Locate the cell with the specified text and output its (X, Y) center coordinate. 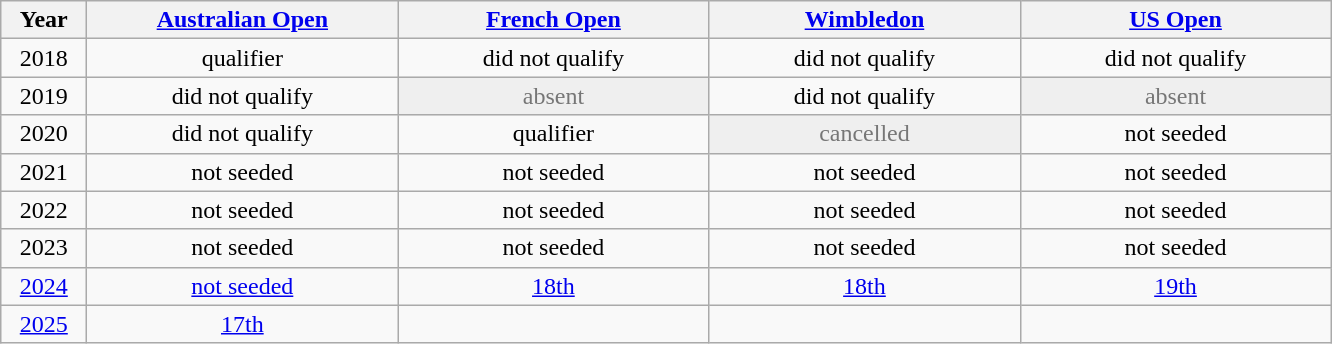
2022 (44, 210)
19th (1176, 286)
2021 (44, 172)
2023 (44, 248)
2024 (44, 286)
French Open (554, 20)
US Open (1176, 20)
Year (44, 20)
2025 (44, 324)
2019 (44, 96)
Wimbledon (864, 20)
17th (242, 324)
cancelled (864, 134)
Australian Open (242, 20)
2018 (44, 58)
2020 (44, 134)
